Pinpoint the cell where the given text exists, returning its (X, Y) midpoint coordinate. 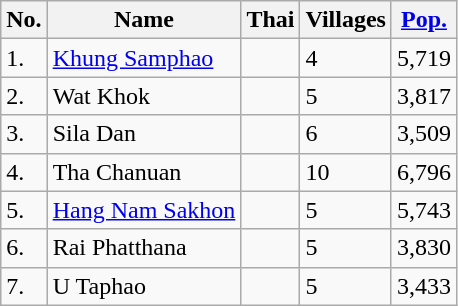
5. (24, 210)
Thai (270, 20)
6,796 (424, 172)
Khung Samphao (144, 58)
Pop. (424, 20)
3,433 (424, 286)
10 (346, 172)
6. (24, 248)
Sila Dan (144, 134)
Hang Nam Sakhon (144, 210)
1. (24, 58)
7. (24, 286)
2. (24, 96)
U Taphao (144, 286)
3,830 (424, 248)
4 (346, 58)
Rai Phatthana (144, 248)
3,817 (424, 96)
Tha Chanuan (144, 172)
4. (24, 172)
No. (24, 20)
3,509 (424, 134)
Villages (346, 20)
Wat Khok (144, 96)
5,743 (424, 210)
Name (144, 20)
5,719 (424, 58)
3. (24, 134)
6 (346, 134)
